For the text-containing cell, return its midpoint in (x, y) coordinate format. 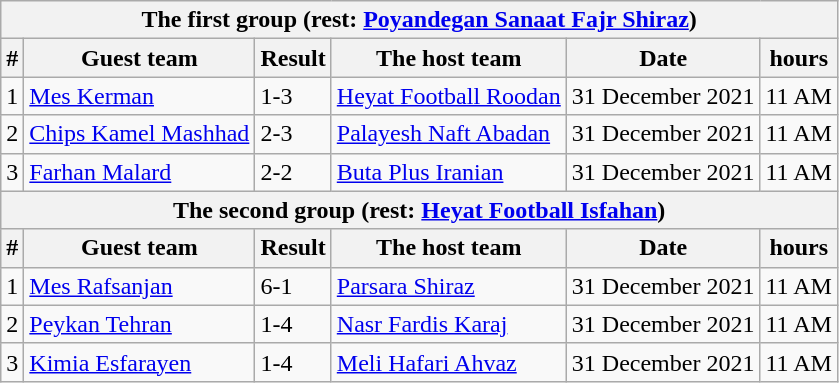
1-3 (293, 96)
Mes Kerman (140, 96)
Peykan Tehran (140, 324)
Chips Kamel Mashhad (140, 134)
Buta Plus Iranian (448, 172)
Kimia Esfarayen (140, 362)
6-1 (293, 286)
The first group (rest: Poyandegan Sanaat Fajr Shiraz) (420, 20)
Nasr Fardis Karaj (448, 324)
2-3 (293, 134)
Palayesh Naft Abadan (448, 134)
The second group (rest: Heyat Football Isfahan) (420, 210)
Parsara Shiraz (448, 286)
2-2 (293, 172)
Mes Rafsanjan (140, 286)
Heyat Football Roodan (448, 96)
Farhan Malard (140, 172)
Meli Hafari Ahvaz (448, 362)
